Return the (x, y) coordinate for the center point of the cell that contains the specified text.  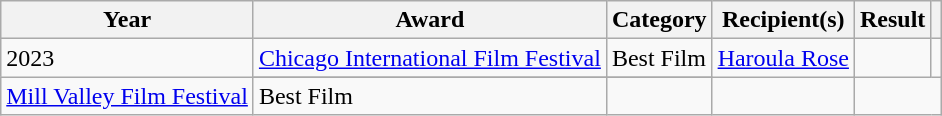
Year (128, 20)
Category (659, 20)
2023 (128, 58)
Haroula Rose (783, 58)
Mill Valley Film Festival (128, 96)
Result (892, 20)
Chicago International Film Festival (430, 58)
Recipient(s) (783, 20)
Award (430, 20)
